Search for the cell housing the specified text and yield its (x, y) center coordinate. 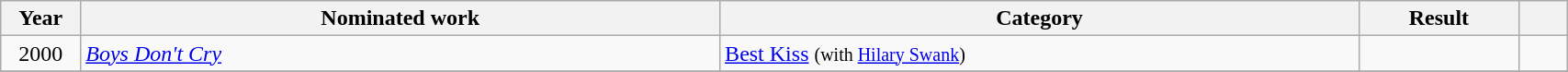
Year (40, 18)
2000 (40, 54)
Boys Don't Cry (400, 54)
Result (1438, 18)
Category (1040, 18)
Nominated work (400, 18)
Best Kiss (with Hilary Swank) (1040, 54)
